Locate the cell with the specified text and output its [x, y] center coordinate. 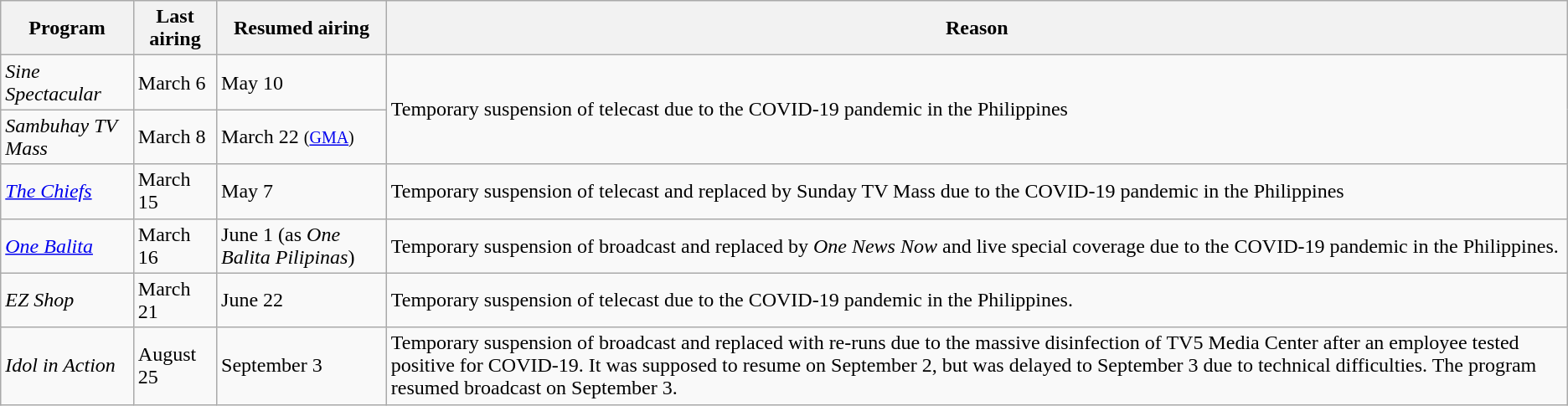
One Balita [67, 246]
Program [67, 28]
March 21 [174, 300]
Temporary suspension of telecast and replaced by Sunday TV Mass due to the COVID-19 pandemic in the Philippines [977, 191]
May 10 [302, 82]
Reason [977, 28]
June 22 [302, 300]
March 6 [174, 82]
March 16 [174, 246]
Temporary suspension of broadcast and replaced by One News Now and live special coverage due to the COVID-19 pandemic in the Philippines. [977, 246]
Sine Spectacular [67, 82]
June 1 (as One Balita Pilipinas) [302, 246]
May 7 [302, 191]
March 8 [174, 137]
Resumed airing [302, 28]
EZ Shop [67, 300]
Temporary suspension of telecast due to the COVID-19 pandemic in the Philippines. [977, 300]
Sambuhay TV Mass [67, 137]
March 22 (GMA) [302, 137]
August 25 [174, 366]
The Chiefs [67, 191]
Idol in Action [67, 366]
September 3 [302, 366]
Temporary suspension of telecast due to the COVID-19 pandemic in the Philippines [977, 110]
March 15 [174, 191]
Last airing [174, 28]
